Capture the cell that displays the provided text and extract its (X, Y) central coordinate. 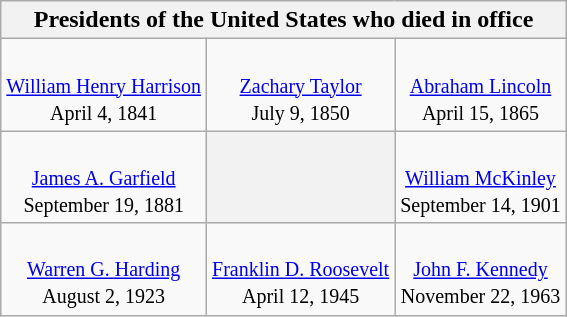
Franklin D. RooseveltApril 12, 1945 (301, 269)
James A. GarfieldSeptember 19, 1881 (104, 177)
Abraham LincolnApril 15, 1865 (481, 85)
Presidents of the United States who died in office (284, 20)
William Henry HarrisonApril 4, 1841 (104, 85)
John F. KennedyNovember 22, 1963 (481, 269)
Zachary TaylorJuly 9, 1850 (301, 85)
Warren G. HardingAugust 2, 1923 (104, 269)
William McKinleySeptember 14, 1901 (481, 177)
